Find where the given text appears and provide that cell's center as [x, y] coordinate. 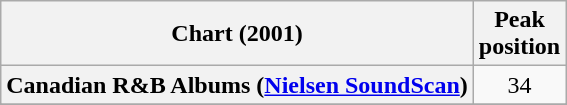
Chart (2001) [238, 34]
Canadian R&B Albums (Nielsen SoundScan) [238, 85]
34 [519, 85]
Peakposition [519, 34]
